Provide the (x, y) coordinate of the cell's center where the given text is located.  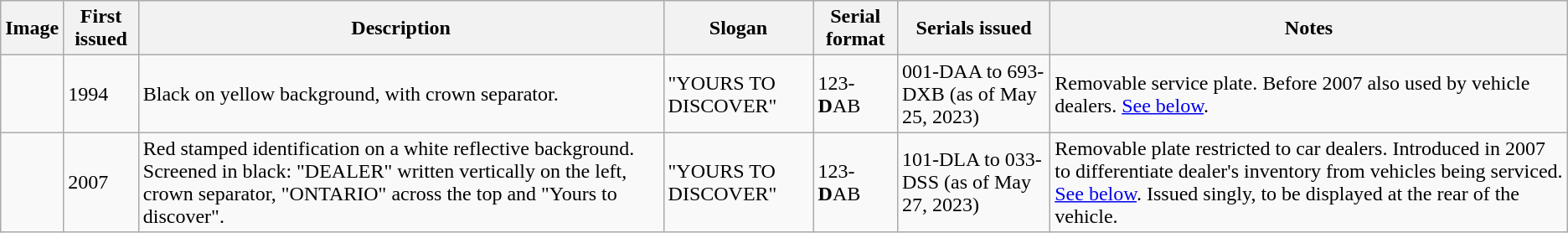
Notes (1309, 28)
101-DLA to 033-DSS (as of May 27, 2023) (973, 183)
First issued (101, 28)
001-DAA to 693-DXB (as of May 25, 2023) (973, 94)
1994 (101, 94)
Black on yellow background, with crown separator. (400, 94)
Slogan (739, 28)
Removable service plate. Before 2007 also used by vehicle dealers. See below. (1309, 94)
Description (400, 28)
Image (32, 28)
Serial format (855, 28)
2007 (101, 183)
Serials issued (973, 28)
